Search for the cell housing the specified text and yield its (X, Y) center coordinate. 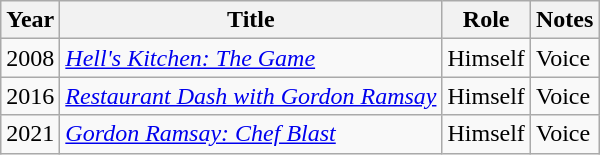
Year (30, 20)
Gordon Ramsay: Chef Blast (251, 134)
Notes (564, 20)
2016 (30, 96)
2021 (30, 134)
Hell's Kitchen: The Game (251, 58)
Restaurant Dash with Gordon Ramsay (251, 96)
2008 (30, 58)
Title (251, 20)
Role (486, 20)
